Capture the cell that displays the provided text and extract its [X, Y] central coordinate. 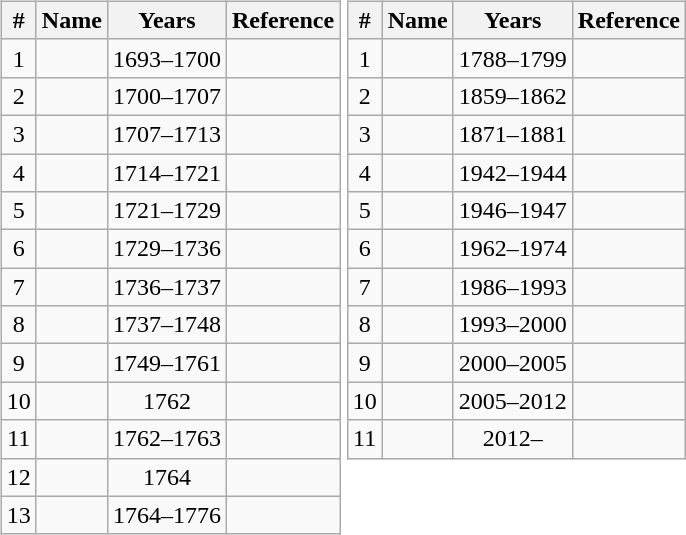
1736–1737 [166, 287]
12 [18, 477]
1729–1736 [166, 249]
1993–2000 [512, 325]
2012– [512, 439]
1762–1763 [166, 439]
1737–1748 [166, 325]
1962–1974 [512, 249]
1749–1761 [166, 363]
2005–2012 [512, 401]
1700–1707 [166, 96]
1721–1729 [166, 211]
13 [18, 515]
2000–2005 [512, 363]
1693–1700 [166, 58]
1942–1944 [512, 173]
1946–1947 [512, 211]
1788–1799 [512, 58]
1986–1993 [512, 287]
1764–1776 [166, 515]
1859–1862 [512, 96]
1764 [166, 477]
1707–1713 [166, 134]
1762 [166, 401]
1871–1881 [512, 134]
1714–1721 [166, 173]
